Pinpoint the cell where the given text exists, returning its (X, Y) midpoint coordinate. 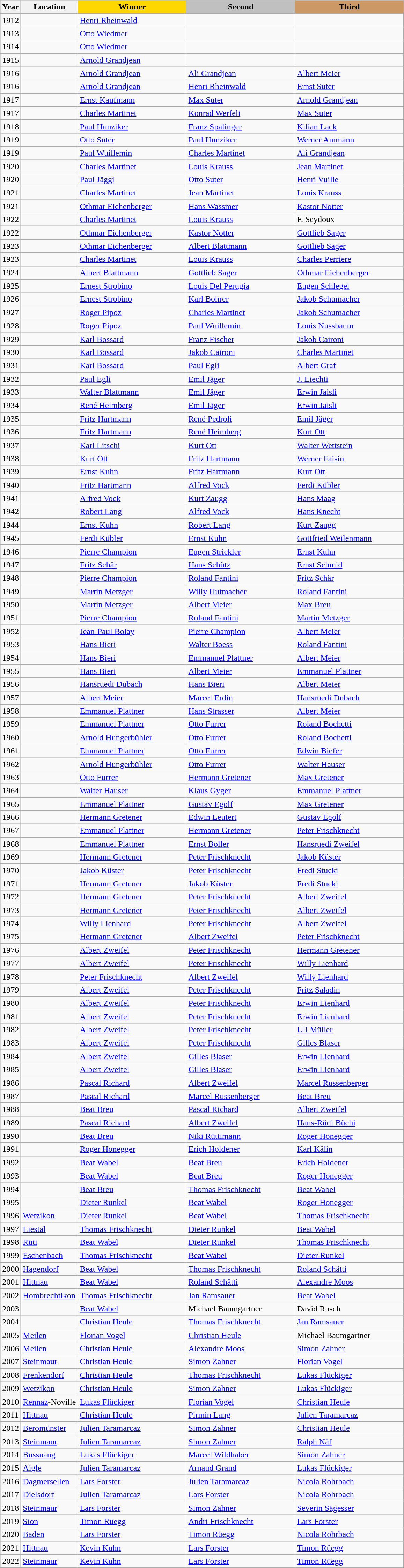
Arnaud Grand (241, 1468)
1984 (10, 1056)
1991 (10, 1149)
1969 (10, 857)
Franz Spalinger (241, 126)
1978 (10, 976)
1983 (10, 1043)
1965 (10, 804)
Edwin Biefer (349, 751)
Walter Blattmann (132, 392)
1925 (10, 286)
2015 (10, 1468)
1929 (10, 339)
1962 (10, 764)
1915 (10, 60)
Bussnang (50, 1455)
Klaus Gyger (241, 790)
Severin Sägesser (349, 1508)
Louis Nussbaum (349, 326)
J. Liechti (349, 379)
Dagmersellen (50, 1481)
1998 (10, 1242)
Ralph Näf (349, 1442)
Hans Wassmer (241, 206)
Aigle (50, 1468)
René Pedroli (241, 419)
Ernst Schmid (349, 565)
1963 (10, 777)
1985 (10, 1070)
1946 (10, 551)
1953 (10, 645)
2011 (10, 1415)
1914 (10, 47)
Hans Strasser (241, 711)
Rüti (50, 1242)
1967 (10, 831)
1976 (10, 950)
2001 (10, 1282)
Konrad Werfeli (241, 113)
Dielsdorf (50, 1495)
1974 (10, 923)
2012 (10, 1428)
1937 (10, 445)
Charles Perriere (349, 259)
2000 (10, 1269)
2016 (10, 1481)
1951 (10, 618)
Fritz Saladin (349, 990)
Baden (50, 1534)
1992 (10, 1162)
Franz Fischer (241, 339)
1944 (10, 525)
Ernst Suter (349, 87)
Gottfried Weilenmann (349, 538)
Marcel Wildhaber (241, 1455)
Ernst Boller (241, 844)
1981 (10, 1017)
1986 (10, 1083)
2008 (10, 1375)
Karl Litschi (132, 445)
Albert Graf (349, 365)
Year (10, 7)
2014 (10, 1455)
1957 (10, 698)
Pirmin Lang (241, 1415)
2010 (10, 1402)
1975 (10, 937)
Marcel Erdin (241, 698)
2007 (10, 1362)
Third (349, 7)
Liestal (50, 1229)
1970 (10, 870)
Edwin Leutert (241, 817)
2002 (10, 1295)
1968 (10, 844)
Hans Maag (349, 498)
Willy Hutmacher (241, 592)
1955 (10, 671)
Jean-Paul Bolay (132, 631)
2017 (10, 1495)
Hagendorf (50, 1269)
1934 (10, 406)
1977 (10, 963)
2018 (10, 1508)
1933 (10, 392)
1961 (10, 751)
Eugen Schlegel (349, 286)
1913 (10, 34)
David Rusch (349, 1309)
1979 (10, 990)
2009 (10, 1388)
2003 (10, 1309)
1950 (10, 605)
Hans-Rüdi Büchi (349, 1123)
1948 (10, 578)
1935 (10, 419)
1947 (10, 565)
Werner Ammann (349, 140)
Rennaz-Noville (50, 1402)
Eugen Strickler (241, 551)
2013 (10, 1442)
Ernst Kaufmann (132, 100)
1945 (10, 538)
Second (241, 7)
1988 (10, 1109)
Henri Vuille (349, 180)
Andri Frischknecht (241, 1521)
Beromünster (50, 1428)
Frenkendorf (50, 1375)
2004 (10, 1322)
1958 (10, 711)
Louis Del Perugia (241, 286)
1924 (10, 273)
1956 (10, 684)
Location (50, 7)
1987 (10, 1096)
2005 (10, 1335)
1936 (10, 432)
1994 (10, 1189)
1971 (10, 884)
1996 (10, 1216)
2021 (10, 1548)
Werner Faisin (349, 459)
2006 (10, 1348)
Uli Müller (349, 1030)
Karl Bohrer (241, 299)
1993 (10, 1176)
2022 (10, 1561)
1941 (10, 498)
1999 (10, 1256)
1973 (10, 910)
Hombrechtikon (50, 1295)
1926 (10, 299)
1966 (10, 817)
Paul Jäggi (132, 180)
1940 (10, 485)
Winner (132, 7)
1949 (10, 592)
Hans Knecht (349, 512)
1960 (10, 737)
1938 (10, 459)
1918 (10, 126)
Walter Wettstein (349, 445)
Kilian Lack (349, 126)
Eschenbach (50, 1256)
1932 (10, 379)
1980 (10, 1003)
Hansruedi Zweifel (349, 844)
1912 (10, 20)
1990 (10, 1136)
1982 (10, 1030)
1927 (10, 312)
1952 (10, 631)
Niki Rüttimann (241, 1136)
1928 (10, 326)
1959 (10, 724)
2020 (10, 1534)
1964 (10, 790)
2019 (10, 1521)
1972 (10, 897)
1997 (10, 1229)
1954 (10, 658)
1942 (10, 512)
F. Seydoux (349, 220)
1931 (10, 365)
Sion (50, 1521)
1939 (10, 472)
1995 (10, 1202)
1989 (10, 1123)
1930 (10, 352)
Karl Kälin (349, 1149)
Hans Schütz (241, 565)
Max Breu (349, 605)
Walter Boess (241, 645)
